Locate the cell with the specified text and output its [X, Y] center coordinate. 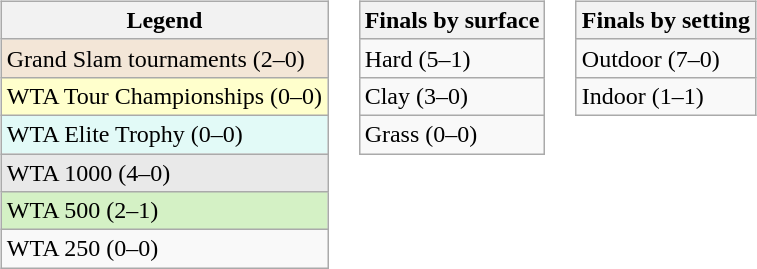
Legend [164, 20]
Grass (0–0) [452, 134]
WTA 500 (2–1) [164, 211]
WTA Tour Championships (0–0) [164, 96]
Finals by setting [666, 20]
Hard (5–1) [452, 58]
Finals by surface [452, 20]
WTA Elite Trophy (0–0) [164, 134]
Indoor (1–1) [666, 96]
Clay (3–0) [452, 96]
WTA 250 (0–0) [164, 249]
WTA 1000 (4–0) [164, 173]
Grand Slam tournaments (2–0) [164, 58]
Outdoor (7–0) [666, 58]
